Provide the (X, Y) coordinate of the cell's center where the given text is located.  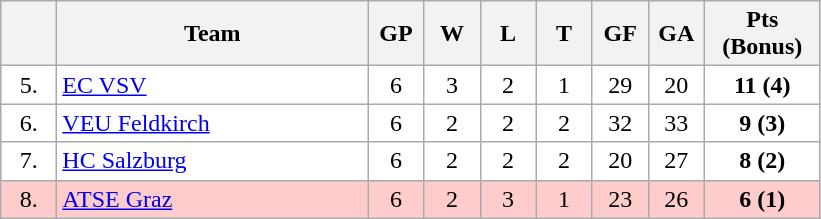
GF (620, 34)
23 (620, 199)
32 (620, 123)
HC Salzburg (212, 161)
9 (3) (762, 123)
VEU Feldkirch (212, 123)
6. (29, 123)
26 (676, 199)
11 (4) (762, 85)
5. (29, 85)
Team (212, 34)
33 (676, 123)
GP (396, 34)
L (508, 34)
6 (1) (762, 199)
Pts (Bonus) (762, 34)
GA (676, 34)
8 (2) (762, 161)
7. (29, 161)
EC VSV (212, 85)
ATSE Graz (212, 199)
27 (676, 161)
T (564, 34)
29 (620, 85)
W (452, 34)
8. (29, 199)
